Find where the given text appears and provide that cell's center as (X, Y) coordinate. 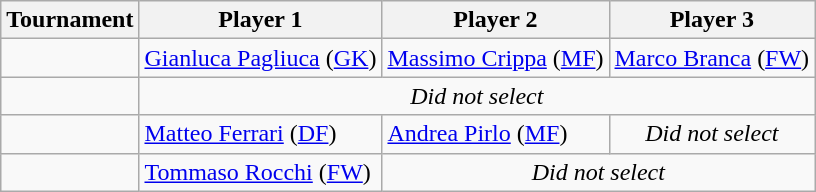
Tournament (70, 20)
Player 3 (712, 20)
Matteo Ferrari (DF) (260, 134)
Tommaso Rocchi (FW) (260, 172)
Andrea Pirlo (MF) (496, 134)
Player 2 (496, 20)
Gianluca Pagliuca (GK) (260, 58)
Player 1 (260, 20)
Marco Branca (FW) (712, 58)
Massimo Crippa (MF) (496, 58)
